Identify which cell holds the provided text, then report its [X, Y] central coordinate. 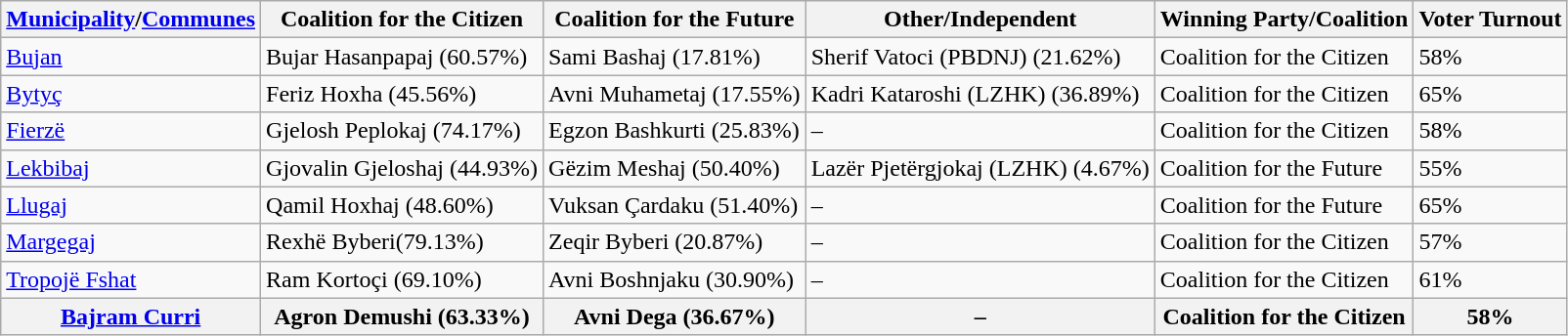
Gjelosh Peplokaj (74.17%) [403, 131]
Tropojë Fshat [131, 279]
Winning Party/Coalition [1285, 20]
Vuksan Çardaku (51.40%) [675, 205]
Lazër Pjetërgjokaj (LZHK) (4.67%) [980, 168]
Municipality/Communes [131, 20]
Bujar Hasanpapaj (60.57%) [403, 57]
Bytyç [131, 94]
Bajram Curri [131, 316]
Voter Turnout [1490, 20]
Sherif Vatoci (PBDNJ) (21.62%) [980, 57]
61% [1490, 279]
Ram Kortoçi (69.10%) [403, 279]
Lekbibaj [131, 168]
Sami Bashaj (17.81%) [675, 57]
Other/Independent [980, 20]
55% [1490, 168]
Bujan [131, 57]
Zeqir Byberi (20.87%) [675, 242]
Egzon Bashkurti (25.83%) [675, 131]
Avni Muhametaj (17.55%) [675, 94]
Avni Boshnjaku (30.90%) [675, 279]
Fierzë [131, 131]
Rexhë Byberi(79.13%) [403, 242]
57% [1490, 242]
Kadri Kataroshi (LZHK) (36.89%) [980, 94]
Llugaj [131, 205]
Avni Dega (36.67%) [675, 316]
Feriz Hoxha (45.56%) [403, 94]
Qamil Hoxhaj (48.60%) [403, 205]
Agron Demushi (63.33%) [403, 316]
Margegaj [131, 242]
Gëzim Meshaj (50.40%) [675, 168]
Gjovalin Gjeloshaj (44.93%) [403, 168]
